Determine the (x, y) coordinate at the center of the cell enclosing the given text.  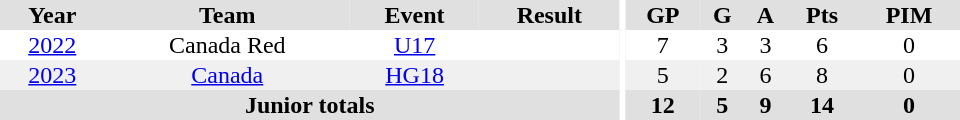
12 (664, 105)
9 (766, 105)
Event (414, 15)
14 (822, 105)
Year (52, 15)
U17 (414, 45)
8 (822, 75)
Team (228, 15)
A (766, 15)
7 (664, 45)
Junior totals (310, 105)
2 (722, 75)
HG18 (414, 75)
GP (664, 15)
Canada Red (228, 45)
G (722, 15)
Result (549, 15)
Canada (228, 75)
2022 (52, 45)
PIM (909, 15)
Pts (822, 15)
2023 (52, 75)
